Identify which cell holds the provided text, then report its [X, Y] central coordinate. 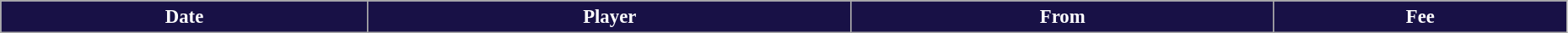
Date [185, 17]
From [1063, 17]
Player [609, 17]
Fee [1420, 17]
